Find where the given text appears and provide that cell's center as [x, y] coordinate. 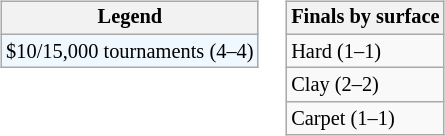
Carpet (1–1) [365, 119]
Clay (2–2) [365, 85]
Legend [130, 18]
$10/15,000 tournaments (4–4) [130, 51]
Finals by surface [365, 18]
Hard (1–1) [365, 51]
